Locate the cell with the specified text and output its [X, Y] center coordinate. 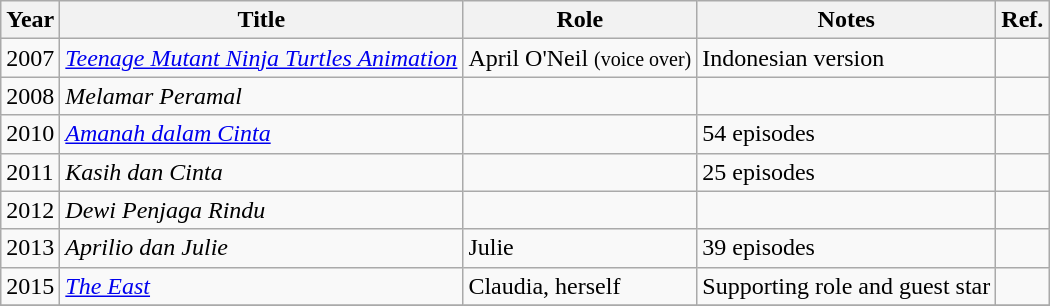
The East [262, 286]
2011 [30, 172]
2007 [30, 58]
Notes [846, 20]
Ref. [1022, 20]
Teenage Mutant Ninja Turtles Animation [262, 58]
2012 [30, 210]
Dewi Penjaga Rindu [262, 210]
Year [30, 20]
2013 [30, 248]
54 episodes [846, 134]
Aprilio dan Julie [262, 248]
2015 [30, 286]
Amanah dalam Cinta [262, 134]
Claudia, herself [580, 286]
Indonesian version [846, 58]
2010 [30, 134]
Supporting role and guest star [846, 286]
Melamar Peramal [262, 96]
25 episodes [846, 172]
2008 [30, 96]
April O'Neil (voice over) [580, 58]
Julie [580, 248]
39 episodes [846, 248]
Title [262, 20]
Role [580, 20]
Kasih dan Cinta [262, 172]
